Return [x, y] of the center of cell containing provided text 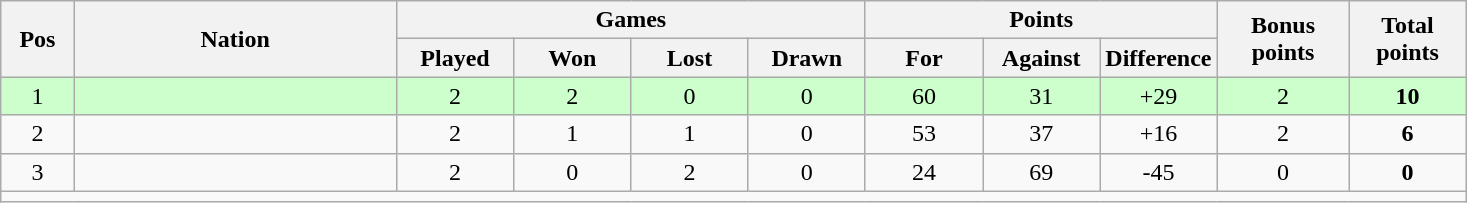
Bonuspoints [1283, 39]
3 [38, 172]
Played [454, 58]
Games [630, 20]
Won [572, 58]
Drawn [806, 58]
37 [1042, 134]
6 [1408, 134]
60 [924, 96]
Difference [1158, 58]
31 [1042, 96]
+16 [1158, 134]
53 [924, 134]
Points [1041, 20]
Totalpoints [1408, 39]
Pos [38, 39]
10 [1408, 96]
24 [924, 172]
Against [1042, 58]
+29 [1158, 96]
-45 [1158, 172]
For [924, 58]
69 [1042, 172]
Lost [690, 58]
Nation [235, 39]
